Locate the cell with the specified text and output its (x, y) center coordinate. 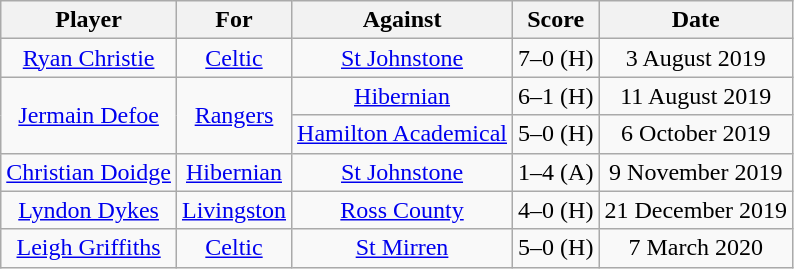
For (234, 20)
Score (556, 20)
21 December 2019 (696, 210)
Leigh Griffiths (89, 248)
3 August 2019 (696, 58)
4–0 (H) (556, 210)
Against (402, 20)
1–4 (A) (556, 172)
Ryan Christie (89, 58)
Jermain Defoe (89, 115)
Christian Doidge (89, 172)
11 August 2019 (696, 96)
Lyndon Dykes (89, 210)
Player (89, 20)
6–1 (H) (556, 96)
Ross County (402, 210)
7 March 2020 (696, 248)
Livingston (234, 210)
Rangers (234, 115)
Date (696, 20)
9 November 2019 (696, 172)
6 October 2019 (696, 134)
Hamilton Academical (402, 134)
7–0 (H) (556, 58)
St Mirren (402, 248)
